Provide the (x, y) coordinate of the cell's center where the given text is located.  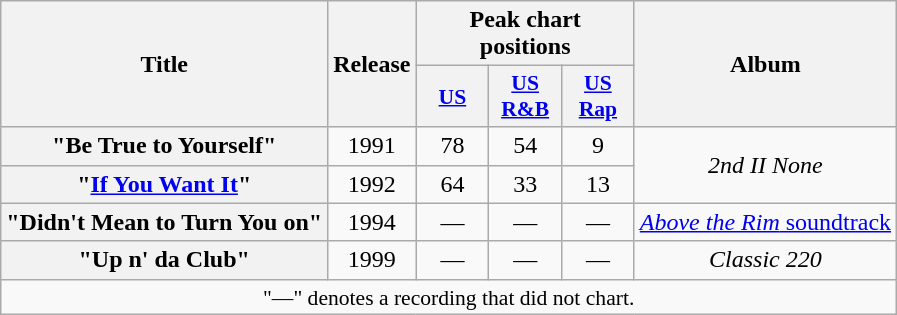
"If You Want It" (164, 184)
"—" denotes a recording that did not chart. (449, 297)
54 (526, 146)
33 (526, 184)
1992 (372, 184)
1991 (372, 146)
"Be True to Yourself" (164, 146)
US (452, 96)
Peak chart positions (525, 34)
9 (598, 146)
Above the Rim soundtrack (765, 222)
Album (765, 64)
Title (164, 64)
1999 (372, 260)
13 (598, 184)
2nd II None (765, 165)
64 (452, 184)
78 (452, 146)
"Didn't Mean to Turn You on" (164, 222)
Classic 220 (765, 260)
USRap (598, 96)
USR&B (526, 96)
Release (372, 64)
"Up n' da Club" (164, 260)
1994 (372, 222)
